Scan for the cell matching the given text and deliver its [X, Y] coordinate at center. 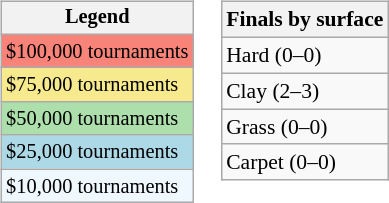
Hard (0–0) [304, 55]
Grass (0–0) [304, 127]
$100,000 tournaments [97, 51]
Clay (2–3) [304, 91]
Legend [97, 18]
Carpet (0–0) [304, 162]
$10,000 tournaments [97, 186]
$75,000 tournaments [97, 85]
$50,000 tournaments [97, 119]
$25,000 tournaments [97, 152]
Finals by surface [304, 20]
